Identify which cell holds the provided text, then report its (x, y) central coordinate. 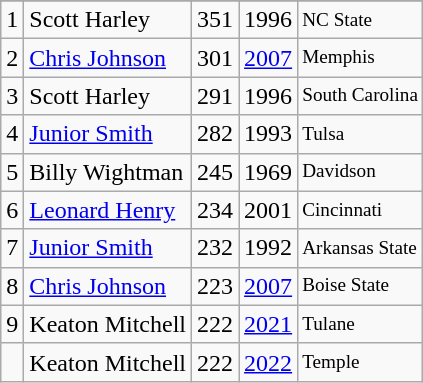
South Carolina (360, 96)
4 (12, 134)
Boise State (360, 286)
301 (216, 58)
223 (216, 286)
1992 (268, 248)
2022 (268, 362)
234 (216, 210)
Cincinnati (360, 210)
351 (216, 20)
Billy Wightman (108, 172)
Tulsa (360, 134)
2 (12, 58)
9 (12, 324)
Tulane (360, 324)
3 (12, 96)
245 (216, 172)
2001 (268, 210)
1969 (268, 172)
291 (216, 96)
Leonard Henry (108, 210)
1 (12, 20)
6 (12, 210)
8 (12, 286)
232 (216, 248)
282 (216, 134)
5 (12, 172)
1993 (268, 134)
2021 (268, 324)
NC State (360, 20)
Arkansas State (360, 248)
Memphis (360, 58)
7 (12, 248)
Davidson (360, 172)
Temple (360, 362)
